Search for the cell housing the specified text and yield its (x, y) center coordinate. 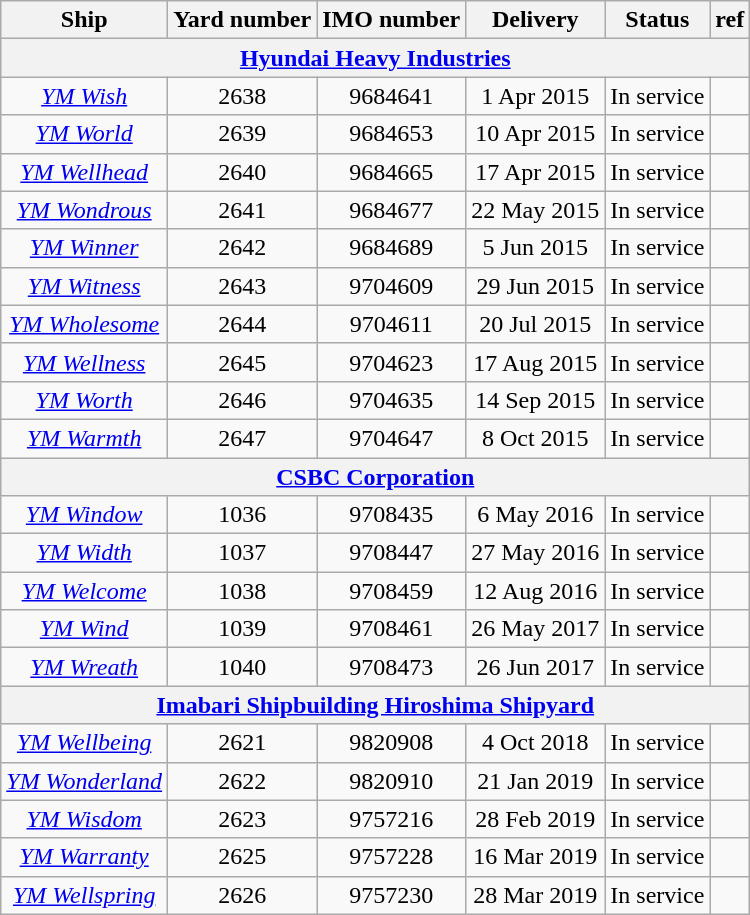
9684677 (392, 210)
YM Wreath (84, 667)
YM Witness (84, 286)
Ship (84, 20)
28 Feb 2019 (536, 819)
1037 (242, 553)
2641 (242, 210)
2639 (242, 134)
2640 (242, 172)
16 Mar 2019 (536, 857)
9708447 (392, 553)
9704635 (392, 400)
4 Oct 2018 (536, 743)
1038 (242, 591)
20 Jul 2015 (536, 324)
9684653 (392, 134)
1040 (242, 667)
21 Jan 2019 (536, 781)
YM Warmth (84, 438)
ref (730, 20)
CSBC Corporation (376, 477)
IMO number (392, 20)
9704623 (392, 362)
2642 (242, 248)
9820908 (392, 743)
29 Jun 2015 (536, 286)
YM Window (84, 515)
YM Wisdom (84, 819)
2625 (242, 857)
Status (658, 20)
26 Jun 2017 (536, 667)
9708473 (392, 667)
YM Warranty (84, 857)
9708461 (392, 629)
Delivery (536, 20)
27 May 2016 (536, 553)
2622 (242, 781)
9757216 (392, 819)
YM Wellness (84, 362)
9704611 (392, 324)
22 May 2015 (536, 210)
YM Winner (84, 248)
YM World (84, 134)
2643 (242, 286)
Imabari Shipbuilding Hiroshima Shipyard (376, 705)
YM Wellspring (84, 895)
2626 (242, 895)
17 Aug 2015 (536, 362)
2647 (242, 438)
9704609 (392, 286)
2646 (242, 400)
8 Oct 2015 (536, 438)
YM Wonderland (84, 781)
YM Wellbeing (84, 743)
YM Wholesome (84, 324)
6 May 2016 (536, 515)
9708435 (392, 515)
2644 (242, 324)
YM Wish (84, 96)
9757228 (392, 857)
YM Wondrous (84, 210)
2621 (242, 743)
9757230 (392, 895)
9820910 (392, 781)
2623 (242, 819)
YM Welcome (84, 591)
9684689 (392, 248)
9684641 (392, 96)
YM Worth (84, 400)
2645 (242, 362)
1039 (242, 629)
YM Wind (84, 629)
28 Mar 2019 (536, 895)
26 May 2017 (536, 629)
10 Apr 2015 (536, 134)
YM Width (84, 553)
12 Aug 2016 (536, 591)
Hyundai Heavy Industries (376, 58)
17 Apr 2015 (536, 172)
1036 (242, 515)
Yard number (242, 20)
2638 (242, 96)
9708459 (392, 591)
5 Jun 2015 (536, 248)
YM Wellhead (84, 172)
1 Apr 2015 (536, 96)
9704647 (392, 438)
14 Sep 2015 (536, 400)
9684665 (392, 172)
